Determine the [X, Y] coordinate at the center of the cell enclosing the given text.  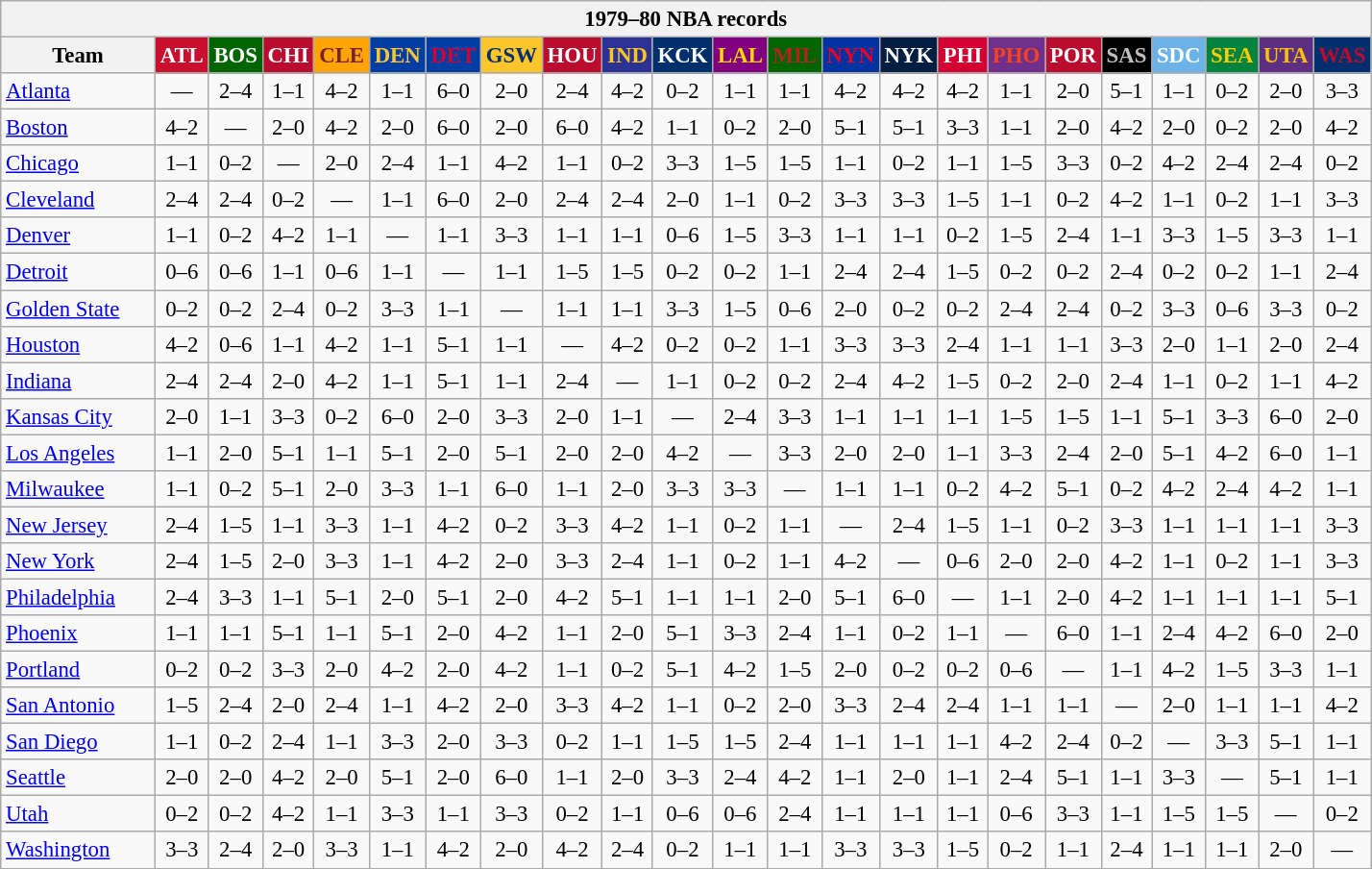
Milwaukee [79, 489]
Utah [79, 814]
UTA [1286, 56]
DEN [398, 56]
Denver [79, 236]
NYN [850, 56]
SEA [1232, 56]
CLE [342, 56]
Boston [79, 128]
KCK [682, 56]
Washington [79, 851]
GSW [512, 56]
San Diego [79, 742]
New Jersey [79, 525]
Detroit [79, 272]
Portland [79, 670]
WAS [1342, 56]
Houston [79, 344]
New York [79, 561]
POR [1074, 56]
NYK [909, 56]
Philadelphia [79, 597]
Indiana [79, 381]
Atlanta [79, 91]
IND [627, 56]
Kansas City [79, 416]
DET [453, 56]
SDC [1179, 56]
1979–80 NBA records [686, 19]
HOU [573, 56]
MIL [795, 56]
Cleveland [79, 200]
LAL [740, 56]
SAS [1126, 56]
CHI [288, 56]
San Antonio [79, 706]
PHI [963, 56]
ATL [182, 56]
Phoenix [79, 633]
PHO [1017, 56]
Chicago [79, 163]
Los Angeles [79, 453]
Golden State [79, 309]
Seattle [79, 778]
Team [79, 56]
BOS [235, 56]
